Return the [X, Y] coordinate for the center point of the cell that contains the specified text.  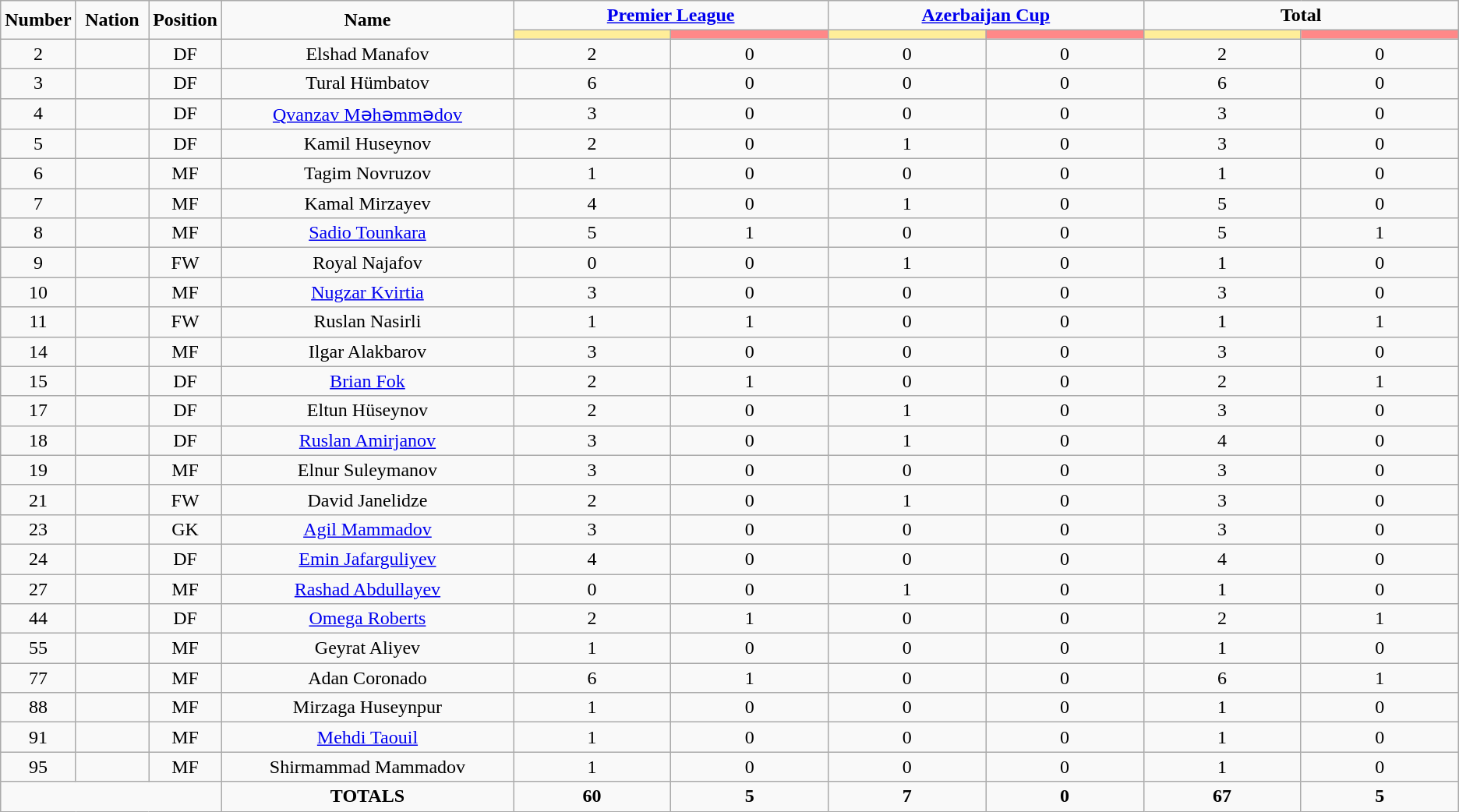
95 [38, 767]
8 [38, 233]
Shirmammad Mammadov [367, 767]
Elshad Manafov [367, 54]
Sadio Tounkara [367, 233]
Name [367, 20]
Agil Mammadov [367, 529]
Nation [112, 20]
Position [185, 20]
67 [1222, 796]
Eltun Hüseynov [367, 411]
Number [38, 20]
Nugzar Kvirtia [367, 292]
Omega Roberts [367, 619]
17 [38, 411]
Ruslan Nasirli [367, 322]
19 [38, 470]
14 [38, 351]
Brian Fok [367, 381]
David Janelidze [367, 500]
11 [38, 322]
Adan Coronado [367, 678]
Azerbaijan Cup [986, 16]
Royal Najafov [367, 263]
Total [1301, 16]
Elnur Suleymanov [367, 470]
18 [38, 440]
27 [38, 588]
TOTALS [367, 796]
Rashad Abdullayev [367, 588]
GK [185, 529]
Tural Hümbatov [367, 83]
60 [592, 796]
21 [38, 500]
Kamil Huseynov [367, 144]
Kamal Mirzayev [367, 203]
Emin Jafarguliyev [367, 559]
Mirzaga Huseynpur [367, 708]
91 [38, 737]
Mehdi Taouil [367, 737]
15 [38, 381]
88 [38, 708]
Ilgar Alakbarov [367, 351]
9 [38, 263]
24 [38, 559]
Geyrat Aliyev [367, 648]
Tagim Novruzov [367, 174]
Ruslan Amirjanov [367, 440]
Premier League [670, 16]
Qvanzav Məhəmmədov [367, 114]
10 [38, 292]
77 [38, 678]
44 [38, 619]
23 [38, 529]
55 [38, 648]
